From the cell containing the given text, extract its center point as [X, Y] coordinate. 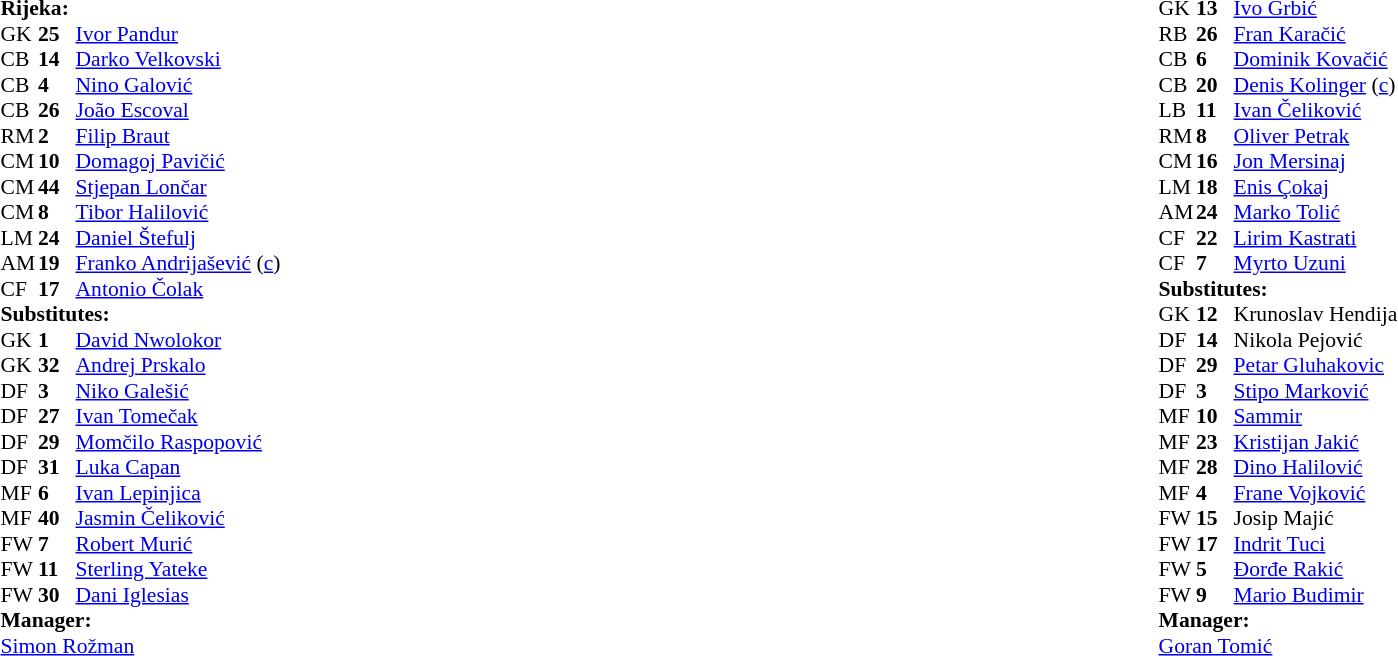
Ivor Pandur [211, 34]
Luka Capan [211, 467]
Manager: [172, 621]
27 [57, 417]
28 [1215, 467]
Niko Galešić [211, 391]
Franko Andrijašević (c) [211, 263]
20 [1215, 85]
16 [1215, 161]
32 [57, 365]
Nino Galović [211, 85]
Darko Velkovski [211, 59]
15 [1215, 519]
18 [1215, 187]
Tibor Halilović [211, 213]
David Nwolokor [211, 340]
25 [57, 34]
Jasmin Čeliković [211, 519]
40 [57, 519]
Robert Murić [211, 544]
5 [1215, 569]
LB [1178, 111]
RB [1178, 34]
12 [1215, 315]
31 [57, 467]
Daniel Štefulj [211, 238]
Filip Braut [211, 136]
Momčilo Raspopović [211, 442]
Andrej Prskalo [211, 365]
Dani Iglesias [211, 595]
30 [57, 595]
9 [1215, 595]
22 [1215, 238]
23 [1215, 442]
Stjepan Lončar [211, 187]
Antonio Čolak [211, 289]
2 [57, 136]
1 [57, 340]
19 [57, 263]
João Escoval [211, 111]
44 [57, 187]
Substitutes: [172, 315]
Domagoj Pavičić [211, 161]
Ivan Tomečak [211, 417]
Sterling Yateke [211, 569]
Ivan Lepinjica [211, 493]
